Return [x, y] of the center of cell containing provided text 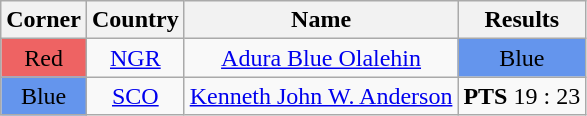
SCO [135, 96]
Results [522, 20]
Red [44, 58]
Name [321, 20]
Country [135, 20]
PTS 19 : 23 [522, 96]
Adura Blue Olalehin [321, 58]
Kenneth John W. Anderson [321, 96]
NGR [135, 58]
Corner [44, 20]
